Detect which cell encompasses the target text, then output its (x, y) center coordinate. 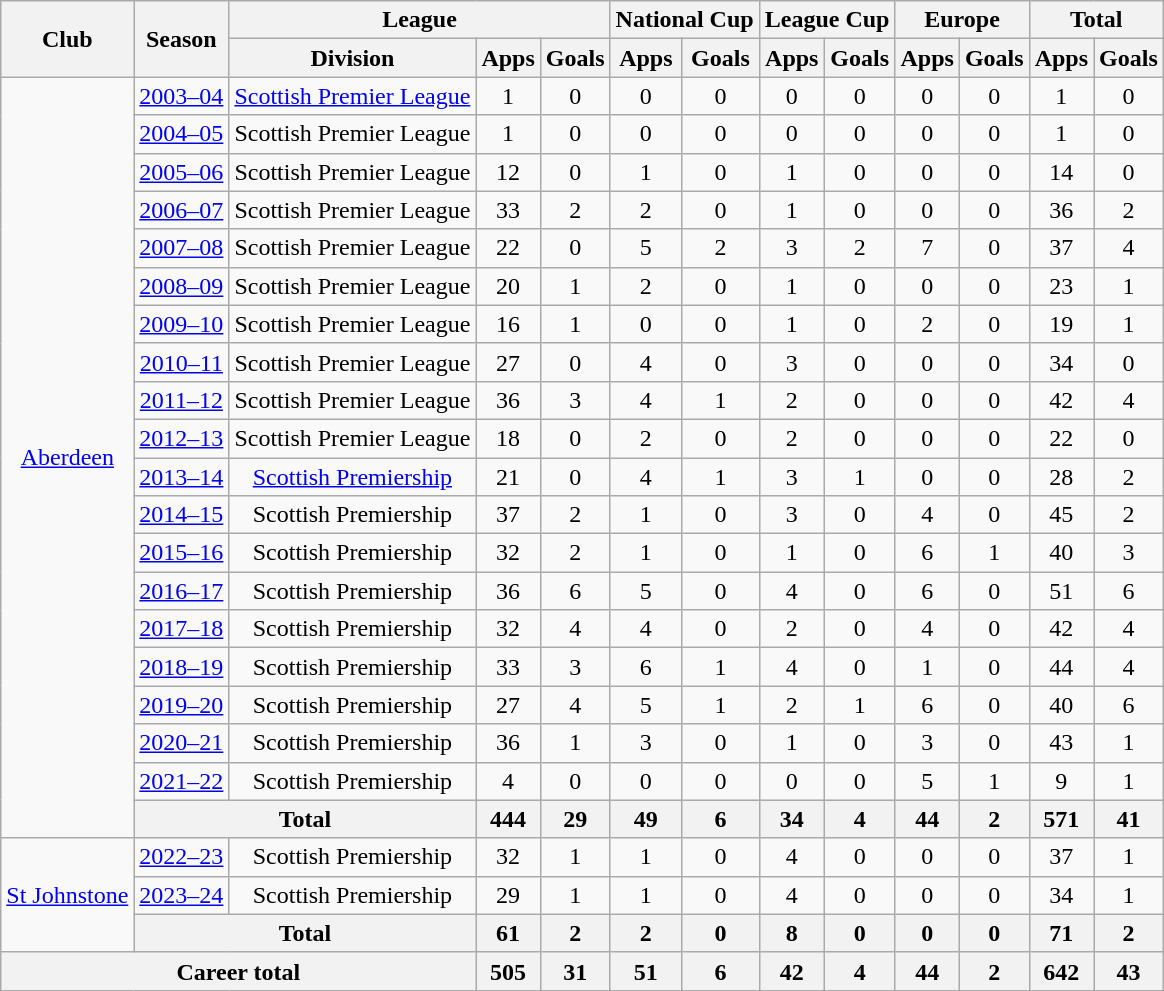
2018–19 (182, 667)
2008–09 (182, 286)
12 (508, 172)
League (420, 20)
2006–07 (182, 210)
Season (182, 39)
2011–12 (182, 400)
41 (1129, 819)
23 (1061, 286)
9 (1061, 781)
League Cup (827, 20)
71 (1061, 933)
2022–23 (182, 857)
Division (352, 58)
2014–15 (182, 515)
2020–21 (182, 743)
2015–16 (182, 553)
45 (1061, 515)
2021–22 (182, 781)
61 (508, 933)
2007–08 (182, 248)
18 (508, 438)
2004–05 (182, 134)
Aberdeen (68, 458)
16 (508, 324)
8 (792, 933)
Club (68, 39)
Europe (962, 20)
2009–10 (182, 324)
20 (508, 286)
2003–04 (182, 96)
444 (508, 819)
505 (508, 971)
2012–13 (182, 438)
2016–17 (182, 591)
19 (1061, 324)
2013–14 (182, 477)
National Cup (684, 20)
2005–06 (182, 172)
49 (646, 819)
2019–20 (182, 705)
571 (1061, 819)
2017–18 (182, 629)
Career total (238, 971)
28 (1061, 477)
7 (927, 248)
2023–24 (182, 895)
St Johnstone (68, 895)
14 (1061, 172)
642 (1061, 971)
2010–11 (182, 362)
31 (575, 971)
21 (508, 477)
